Scan for the cell matching the given text and deliver its [x, y] coordinate at center. 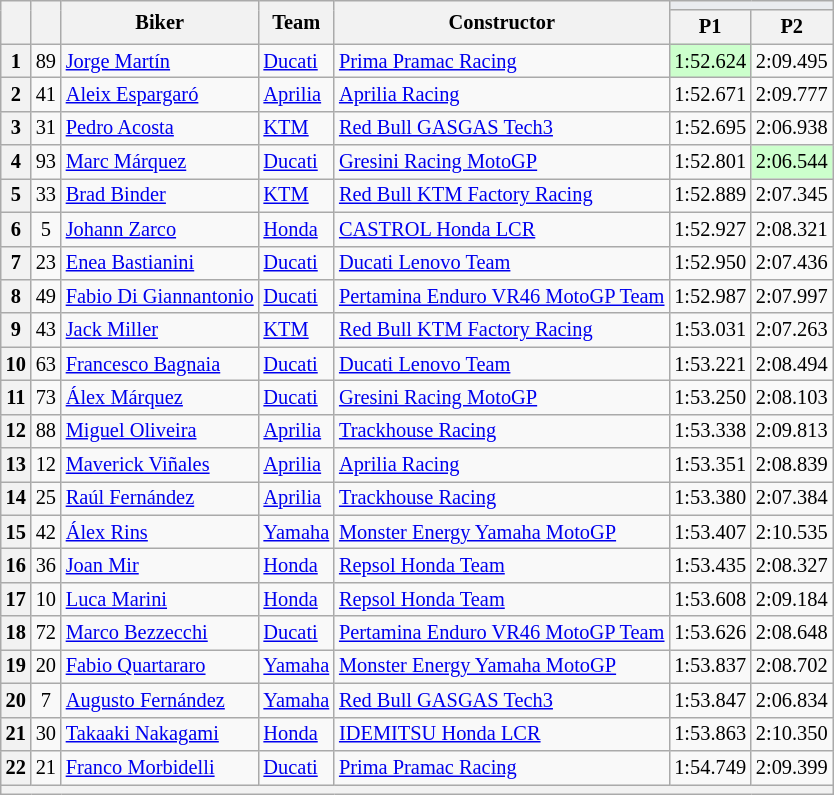
63 [46, 364]
49 [46, 296]
1:52.987 [710, 296]
1:52.671 [710, 94]
Pedro Acosta [160, 128]
23 [46, 263]
25 [46, 498]
2:07.263 [792, 330]
2:06.544 [792, 162]
1:53.221 [710, 364]
2:10.535 [792, 532]
36 [46, 565]
Fabio Di Giannantonio [160, 296]
Maverick Viñales [160, 465]
18 [16, 633]
Jack Miller [160, 330]
2:08.702 [792, 666]
1:53.407 [710, 532]
15 [16, 532]
22 [16, 767]
CASTROL Honda LCR [502, 229]
2:09.399 [792, 767]
IDEMITSU Honda LCR [502, 734]
Luca Marini [160, 599]
1:53.250 [710, 397]
43 [46, 330]
Fabio Quartararo [160, 666]
2:08.494 [792, 364]
Brad Binder [160, 195]
P1 [710, 27]
14 [16, 498]
Álex Rins [160, 532]
2:09.184 [792, 599]
1:53.031 [710, 330]
1 [16, 61]
42 [46, 532]
3 [16, 128]
30 [46, 734]
2:07.997 [792, 296]
2:07.384 [792, 498]
4 [16, 162]
1:53.608 [710, 599]
1:53.847 [710, 700]
2:09.777 [792, 94]
Álex Márquez [160, 397]
Joan Mir [160, 565]
1:52.624 [710, 61]
P2 [792, 27]
41 [46, 94]
1:53.380 [710, 498]
88 [46, 431]
Raúl Fernández [160, 498]
33 [46, 195]
31 [46, 128]
1:52.889 [710, 195]
73 [46, 397]
Jorge Martín [160, 61]
6 [16, 229]
17 [16, 599]
Biker [160, 22]
Miguel Oliveira [160, 431]
2:10.350 [792, 734]
2:08.839 [792, 465]
Marco Bezzecchi [160, 633]
2:09.495 [792, 61]
Francesco Bagnaia [160, 364]
2:06.834 [792, 700]
Marc Márquez [160, 162]
Franco Morbidelli [160, 767]
2:08.103 [792, 397]
2:08.321 [792, 229]
93 [46, 162]
16 [16, 565]
1:53.351 [710, 465]
2:07.436 [792, 263]
Team [297, 22]
Aleix Espargaró [160, 94]
1:53.435 [710, 565]
11 [16, 397]
9 [16, 330]
Johann Zarco [160, 229]
2:09.813 [792, 431]
2:08.648 [792, 633]
13 [16, 465]
1:54.749 [710, 767]
2:06.938 [792, 128]
1:53.837 [710, 666]
1:53.626 [710, 633]
Takaaki Nakagami [160, 734]
2:08.327 [792, 565]
1:53.338 [710, 431]
Augusto Fernández [160, 700]
1:52.950 [710, 263]
19 [16, 666]
Enea Bastianini [160, 263]
1:52.695 [710, 128]
72 [46, 633]
8 [16, 296]
Constructor [502, 22]
2:07.345 [792, 195]
89 [46, 61]
1:53.863 [710, 734]
1:52.801 [710, 162]
1:52.927 [710, 229]
2 [16, 94]
